Output the (X, Y) coordinate of the center of the cell containing the given text.  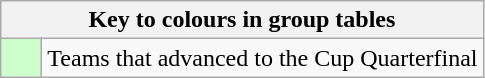
Teams that advanced to the Cup Quarterfinal (262, 58)
Key to colours in group tables (242, 20)
